Identify which cell holds the provided text, then report its [x, y] central coordinate. 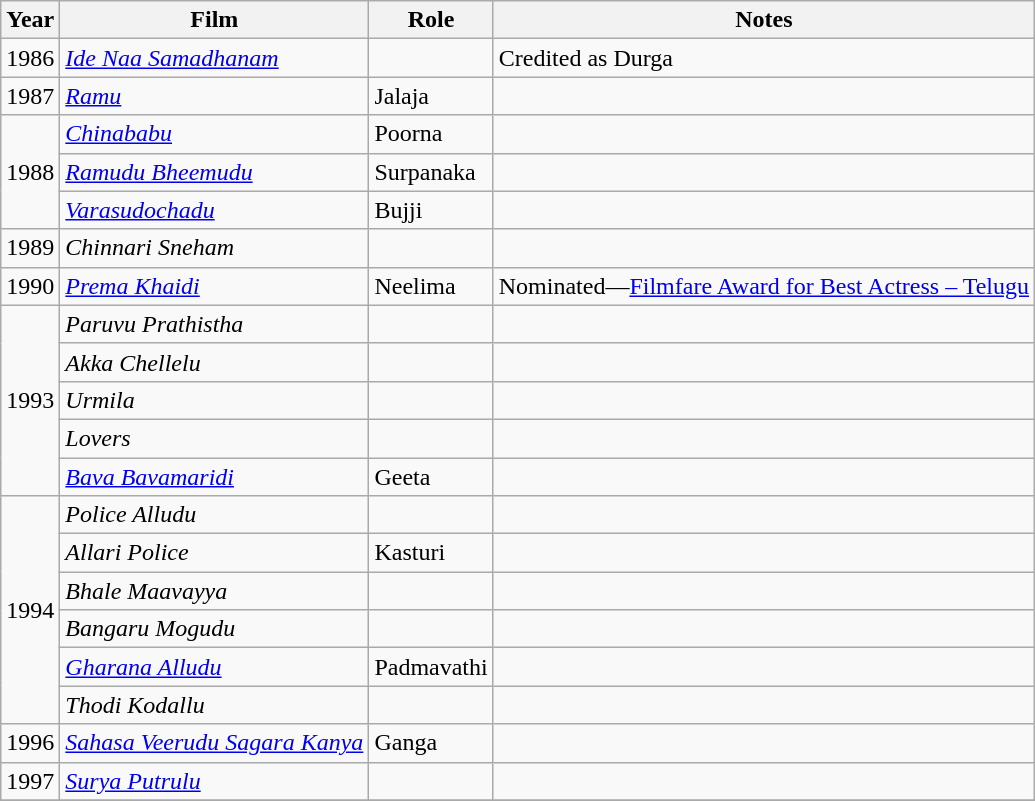
Credited as Durga [764, 58]
Geeta [431, 477]
1986 [30, 58]
Year [30, 20]
Chinababu [214, 134]
1994 [30, 610]
Notes [764, 20]
Bava Bavamaridi [214, 477]
Bangaru Mogudu [214, 629]
Varasudochadu [214, 210]
Ide Naa Samadhanam [214, 58]
Surpanaka [431, 172]
Surya Putrulu [214, 781]
1990 [30, 286]
1993 [30, 400]
1989 [30, 248]
Role [431, 20]
Bhale Maavayya [214, 591]
Urmila [214, 400]
Akka Chellelu [214, 362]
Thodi Kodallu [214, 705]
Lovers [214, 438]
Jalaja [431, 96]
Neelima [431, 286]
Sahasa Veerudu Sagara Kanya [214, 743]
Padmavathi [431, 667]
Police Alludu [214, 515]
Allari Police [214, 553]
Paruvu Prathistha [214, 324]
Prema Khaidi [214, 286]
Gharana Alludu [214, 667]
Ramudu Bheemudu [214, 172]
Bujji [431, 210]
1987 [30, 96]
Poorna [431, 134]
Film [214, 20]
Chinnari Sneham [214, 248]
Ramu [214, 96]
Nominated—Filmfare Award for Best Actress – Telugu [764, 286]
1997 [30, 781]
Kasturi [431, 553]
1988 [30, 172]
1996 [30, 743]
Ganga [431, 743]
